Provide the (x, y) coordinate of the cell's center where the given text is located.  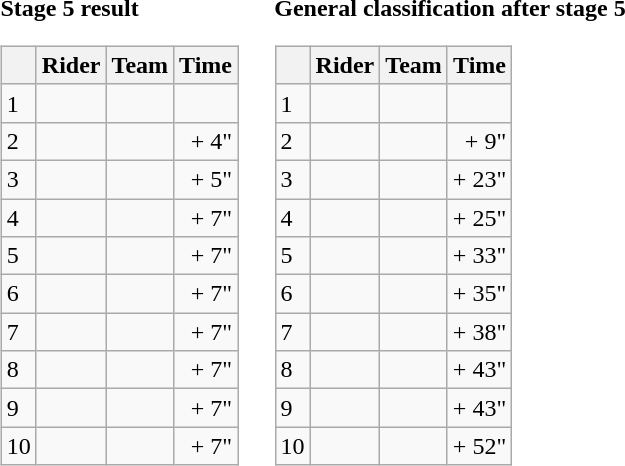
+ 4" (206, 141)
+ 33" (479, 256)
+ 38" (479, 332)
+ 5" (206, 179)
+ 52" (479, 446)
+ 9" (479, 141)
+ 23" (479, 179)
+ 35" (479, 294)
+ 25" (479, 217)
